Provide the (X, Y) coordinate of the cell's center where the given text is located.  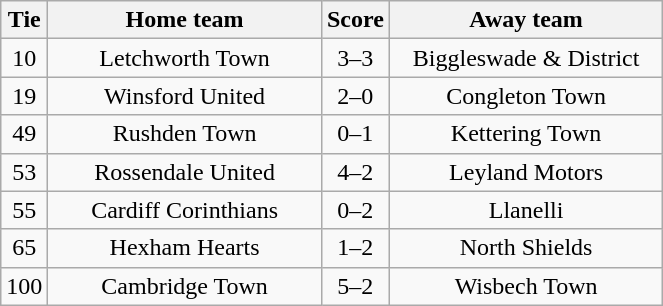
Cambridge Town (185, 286)
Tie (24, 20)
Letchworth Town (185, 58)
2–0 (355, 96)
3–3 (355, 58)
5–2 (355, 286)
Rushden Town (185, 134)
0–1 (355, 134)
19 (24, 96)
49 (24, 134)
55 (24, 210)
Cardiff Corinthians (185, 210)
Winsford United (185, 96)
Rossendale United (185, 172)
53 (24, 172)
4–2 (355, 172)
Kettering Town (526, 134)
Congleton Town (526, 96)
Score (355, 20)
65 (24, 248)
Llanelli (526, 210)
10 (24, 58)
100 (24, 286)
Hexham Hearts (185, 248)
Wisbech Town (526, 286)
North Shields (526, 248)
1–2 (355, 248)
Away team (526, 20)
Home team (185, 20)
Leyland Motors (526, 172)
Biggleswade & District (526, 58)
0–2 (355, 210)
